Detect which cell encompasses the target text, then output its (x, y) center coordinate. 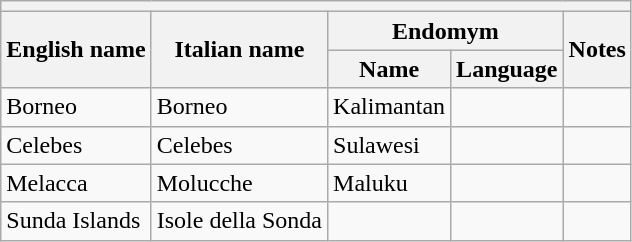
Sulawesi (390, 145)
Notes (597, 50)
Endomym (446, 31)
Kalimantan (390, 107)
Isole della Sonda (239, 221)
Italian name (239, 50)
Maluku (390, 183)
Melacca (76, 183)
Language (507, 69)
Molucche (239, 183)
Sunda Islands (76, 221)
Name (390, 69)
English name (76, 50)
